Extract the (x, y) coordinate from the center of the cell holding the provided text.  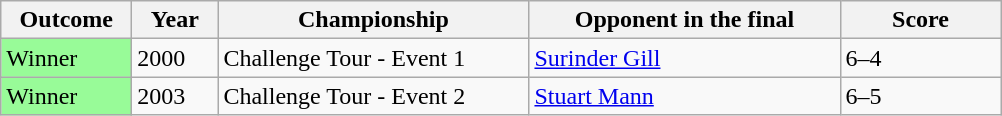
6–4 (920, 58)
Year (175, 20)
Outcome (66, 20)
2003 (175, 96)
Challenge Tour - Event 2 (374, 96)
Challenge Tour - Event 1 (374, 58)
Stuart Mann (684, 96)
Championship (374, 20)
Opponent in the final (684, 20)
6–5 (920, 96)
2000 (175, 58)
Surinder Gill (684, 58)
Score (920, 20)
